Scan for the cell matching the given text and deliver its [x, y] coordinate at center. 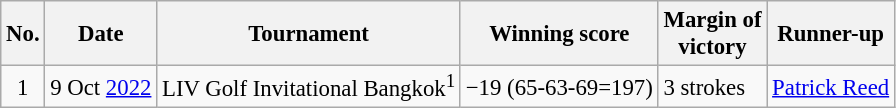
Winning score [559, 34]
3 strokes [712, 87]
LIV Golf Invitational Bangkok1 [309, 87]
−19 (65-63-69=197) [559, 87]
Date [101, 34]
Patrick Reed [831, 87]
9 Oct 2022 [101, 87]
1 [23, 87]
Margin ofvictory [712, 34]
Runner-up [831, 34]
No. [23, 34]
Tournament [309, 34]
